Search for the cell housing the specified text and yield its (x, y) center coordinate. 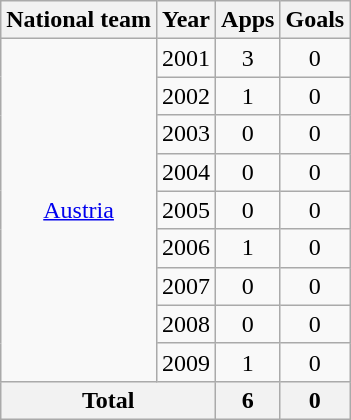
2008 (186, 324)
2001 (186, 58)
3 (248, 58)
2004 (186, 172)
Apps (248, 20)
6 (248, 400)
2009 (186, 362)
Total (108, 400)
2005 (186, 210)
Goals (315, 20)
2007 (186, 286)
2002 (186, 96)
Year (186, 20)
National team (79, 20)
2006 (186, 248)
Austria (79, 210)
2003 (186, 134)
